Return [x, y] of the center of cell containing provided text 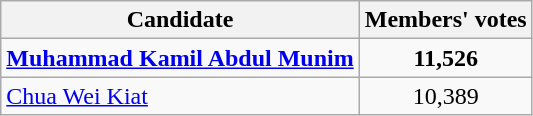
11,526 [446, 58]
Chua Wei Kiat [180, 96]
Candidate [180, 20]
10,389 [446, 96]
Muhammad Kamil Abdul Munim [180, 58]
Members' votes [446, 20]
